From the cell containing the given text, extract its center point as (x, y) coordinate. 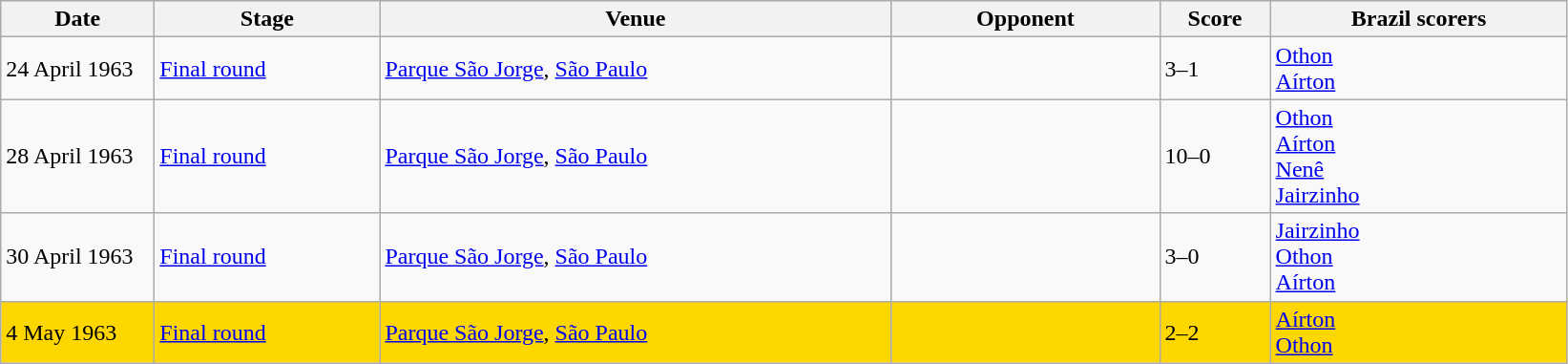
4 May 1963 (78, 332)
2–2 (1215, 332)
Score (1215, 19)
Opponent (1025, 19)
Aírton Othon (1418, 332)
30 April 1963 (78, 257)
3–0 (1215, 257)
Othon Aírton Nenê Jairzinho (1418, 157)
Jairzinho Othon Aírton (1418, 257)
10–0 (1215, 157)
Date (78, 19)
24 April 1963 (78, 69)
Brazil scorers (1418, 19)
28 April 1963 (78, 157)
Othon Aírton (1418, 69)
3–1 (1215, 69)
Stage (267, 19)
Venue (636, 19)
